Pinpoint the cell where the given text exists, returning its [X, Y] midpoint coordinate. 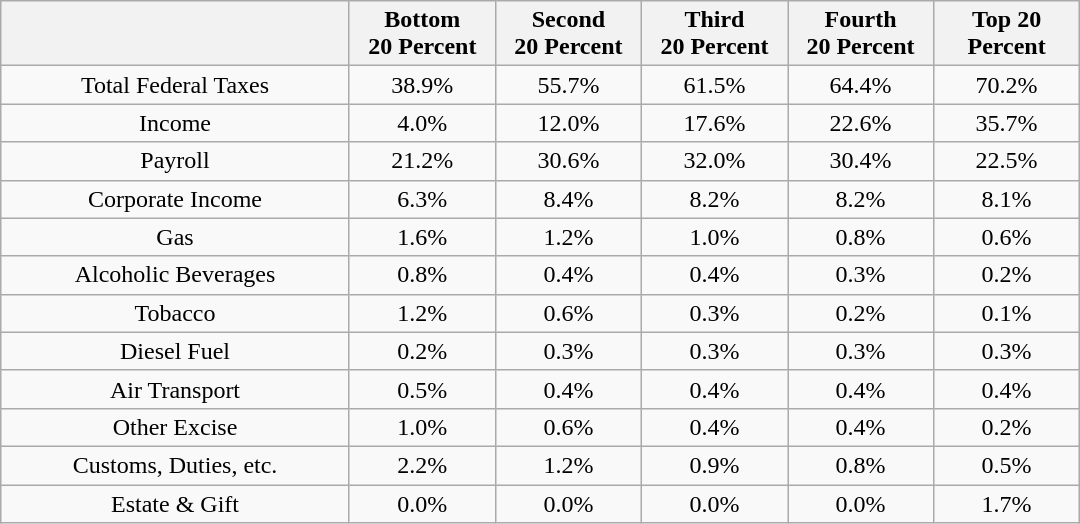
Second20 Percent [568, 34]
Corporate Income [176, 199]
32.0% [714, 161]
Bottom20 Percent [422, 34]
8.1% [1007, 199]
22.6% [861, 123]
55.7% [568, 85]
0.1% [1007, 313]
1.6% [422, 237]
17.6% [714, 123]
Total Federal Taxes [176, 85]
35.7% [1007, 123]
8.4% [568, 199]
Air Transport [176, 389]
61.5% [714, 85]
4.0% [422, 123]
30.4% [861, 161]
70.2% [1007, 85]
Payroll [176, 161]
38.9% [422, 85]
2.2% [422, 465]
Tobacco [176, 313]
22.5% [1007, 161]
Third20 Percent [714, 34]
Income [176, 123]
Other Excise [176, 427]
Estate & Gift [176, 503]
Customs, Duties, etc. [176, 465]
6.3% [422, 199]
1.7% [1007, 503]
Gas [176, 237]
0.9% [714, 465]
64.4% [861, 85]
Fourth20 Percent [861, 34]
Alcoholic Beverages [176, 275]
12.0% [568, 123]
Top 20Percent [1007, 34]
30.6% [568, 161]
Diesel Fuel [176, 351]
21.2% [422, 161]
